Provide the (x, y) coordinate of the cell's center where the given text is located.  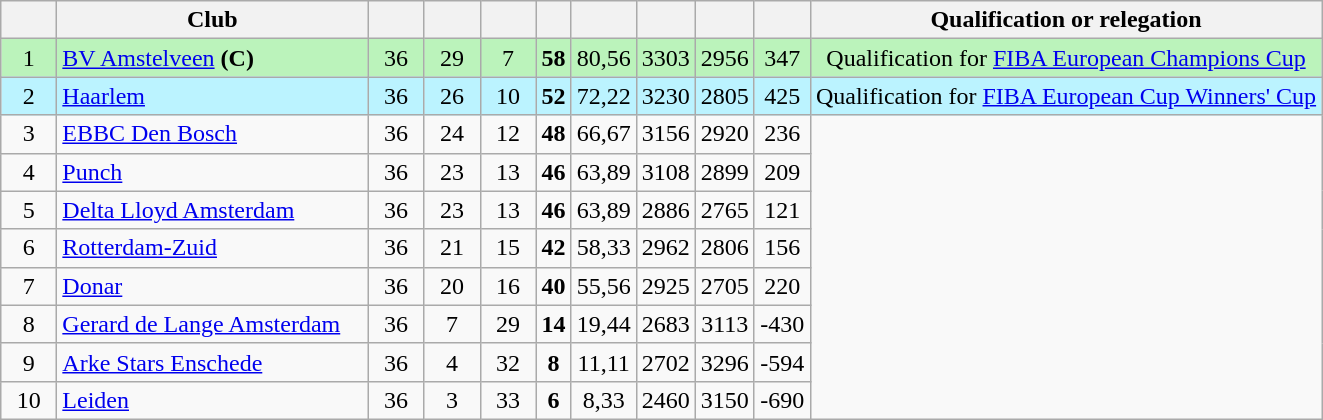
16 (508, 286)
21 (452, 248)
220 (782, 286)
2 (29, 96)
58 (554, 58)
Arke Stars Enschede (212, 362)
26 (452, 96)
32 (508, 362)
66,67 (604, 134)
425 (782, 96)
33 (508, 400)
15 (508, 248)
347 (782, 58)
3230 (666, 96)
Qualification for FIBA European Cup Winners' Cup (1066, 96)
209 (782, 172)
2962 (666, 248)
EBBC Den Bosch (212, 134)
156 (782, 248)
-690 (782, 400)
72,22 (604, 96)
5 (29, 210)
Club (212, 20)
14 (554, 324)
48 (554, 134)
58,33 (604, 248)
55,56 (604, 286)
8,33 (604, 400)
Rotterdam-Zuid (212, 248)
3303 (666, 58)
1 (29, 58)
2702 (666, 362)
11,11 (604, 362)
BV Amstelveen (C) (212, 58)
Haarlem (212, 96)
9 (29, 362)
Donar (212, 286)
3150 (724, 400)
2705 (724, 286)
Leiden (212, 400)
12 (508, 134)
19,44 (604, 324)
236 (782, 134)
2683 (666, 324)
52 (554, 96)
40 (554, 286)
3113 (724, 324)
-430 (782, 324)
24 (452, 134)
2805 (724, 96)
2886 (666, 210)
80,56 (604, 58)
2925 (666, 286)
Qualification for FIBA European Champions Cup (1066, 58)
Gerard de Lange Amsterdam (212, 324)
20 (452, 286)
Punch (212, 172)
-594 (782, 362)
42 (554, 248)
2460 (666, 400)
3296 (724, 362)
121 (782, 210)
2806 (724, 248)
Delta Lloyd Amsterdam (212, 210)
2920 (724, 134)
Qualification or relegation (1066, 20)
2765 (724, 210)
3156 (666, 134)
3108 (666, 172)
2956 (724, 58)
2899 (724, 172)
